From the cell containing the given text, extract its center point as [X, Y] coordinate. 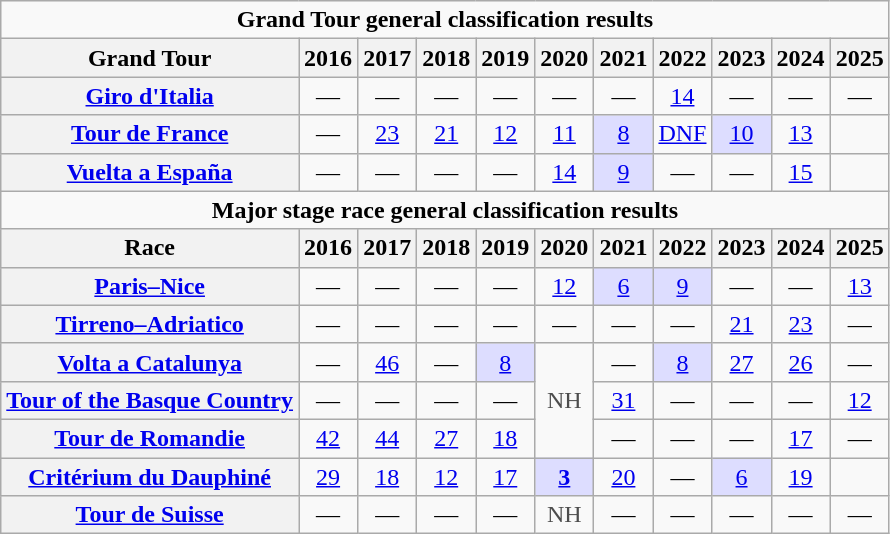
46 [388, 362]
Tour de Romandie [150, 438]
10 [742, 134]
Grand Tour general classification results [445, 20]
Critérium du Dauphiné [150, 477]
Volta a Catalunya [150, 362]
Giro d'Italia [150, 96]
29 [328, 477]
Vuelta a España [150, 172]
15 [800, 172]
3 [564, 477]
Paris–Nice [150, 286]
44 [388, 438]
42 [328, 438]
Race [150, 248]
DNF [682, 134]
Tirreno–Adriatico [150, 324]
26 [800, 362]
Grand Tour [150, 58]
31 [624, 400]
Tour de Suisse [150, 515]
Tour de France [150, 134]
Tour of the Basque Country [150, 400]
19 [800, 477]
11 [564, 134]
20 [624, 477]
Major stage race general classification results [445, 210]
